Pinpoint the cell where the given text exists, returning its [X, Y] midpoint coordinate. 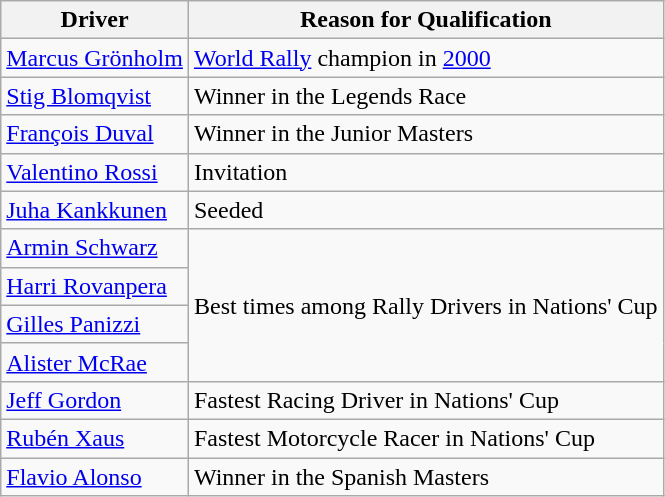
Driver [95, 20]
François Duval [95, 134]
Winner in the Legends Race [426, 96]
Seeded [426, 210]
Juha Kankkunen [95, 210]
Fastest Motorcycle Racer in Nations' Cup [426, 438]
Winner in the Junior Masters [426, 134]
Rubén Xaus [95, 438]
Gilles Panizzi [95, 324]
Reason for Qualification [426, 20]
Marcus Grönholm [95, 58]
Alister McRae [95, 362]
World Rally champion in 2000 [426, 58]
Valentino Rossi [95, 172]
Fastest Racing Driver in Nations' Cup [426, 400]
Stig Blomqvist [95, 96]
Winner in the Spanish Masters [426, 477]
Jeff Gordon [95, 400]
Flavio Alonso [95, 477]
Armin Schwarz [95, 248]
Invitation [426, 172]
Best times among Rally Drivers in Nations' Cup [426, 305]
Harri Rovanpera [95, 286]
